Determine the [x, y] coordinate at the center of the cell enclosing the given text.  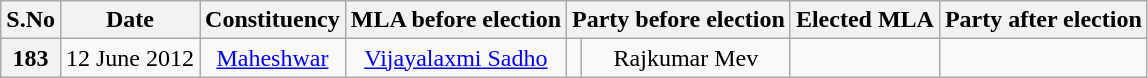
Party before election [679, 20]
MLA before election [456, 20]
S.No [31, 20]
Vijayalaxmi Sadho [456, 58]
Elected MLA [864, 20]
183 [31, 58]
Maheshwar [273, 58]
Constituency [273, 20]
Date [130, 20]
Party after election [1043, 20]
12 June 2012 [130, 58]
Rajkumar Mev [686, 58]
